Return the (x, y) coordinate for the center point of the cell that contains the specified text.  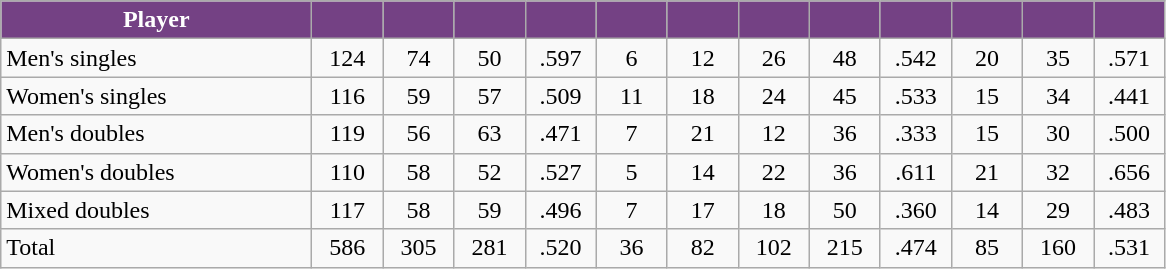
6 (632, 58)
.531 (1130, 248)
.471 (560, 134)
48 (844, 58)
110 (348, 172)
.360 (916, 210)
52 (490, 172)
5 (632, 172)
.571 (1130, 58)
56 (418, 134)
Player (156, 20)
160 (1058, 248)
82 (702, 248)
30 (1058, 134)
57 (490, 96)
26 (774, 58)
.509 (560, 96)
586 (348, 248)
17 (702, 210)
22 (774, 172)
24 (774, 96)
117 (348, 210)
.656 (1130, 172)
Men's singles (156, 58)
.527 (560, 172)
.597 (560, 58)
.533 (916, 96)
119 (348, 134)
124 (348, 58)
215 (844, 248)
.500 (1130, 134)
32 (1058, 172)
.611 (916, 172)
Mixed doubles (156, 210)
.333 (916, 134)
74 (418, 58)
116 (348, 96)
.483 (1130, 210)
35 (1058, 58)
11 (632, 96)
34 (1058, 96)
305 (418, 248)
63 (490, 134)
.520 (560, 248)
Total (156, 248)
Women's doubles (156, 172)
45 (844, 96)
Women's singles (156, 96)
281 (490, 248)
.542 (916, 58)
.441 (1130, 96)
85 (986, 248)
20 (986, 58)
Men's doubles (156, 134)
102 (774, 248)
.496 (560, 210)
29 (1058, 210)
.474 (916, 248)
